Return the (x, y) coordinate for the center point of the cell that contains the specified text.  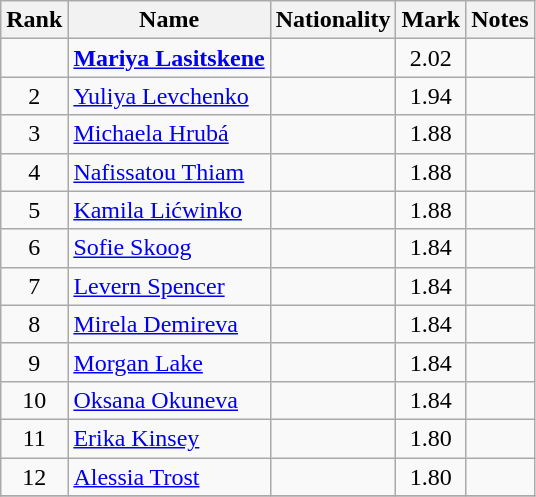
2.02 (431, 58)
4 (34, 172)
10 (34, 400)
Mariya Lasitskene (169, 58)
5 (34, 210)
6 (34, 248)
1.94 (431, 96)
Nafissatou Thiam (169, 172)
8 (34, 324)
Sofie Skoog (169, 248)
2 (34, 96)
7 (34, 286)
Mirela Demireva (169, 324)
11 (34, 438)
Yuliya Levchenko (169, 96)
Morgan Lake (169, 362)
Erika Kinsey (169, 438)
Michaela Hrubá (169, 134)
Levern Spencer (169, 286)
Mark (431, 20)
Oksana Okuneva (169, 400)
Name (169, 20)
Rank (34, 20)
Kamila Lićwinko (169, 210)
9 (34, 362)
12 (34, 477)
Nationality (333, 20)
Notes (500, 20)
Alessia Trost (169, 477)
3 (34, 134)
